Pinpoint the cell where the given text exists, returning its [X, Y] midpoint coordinate. 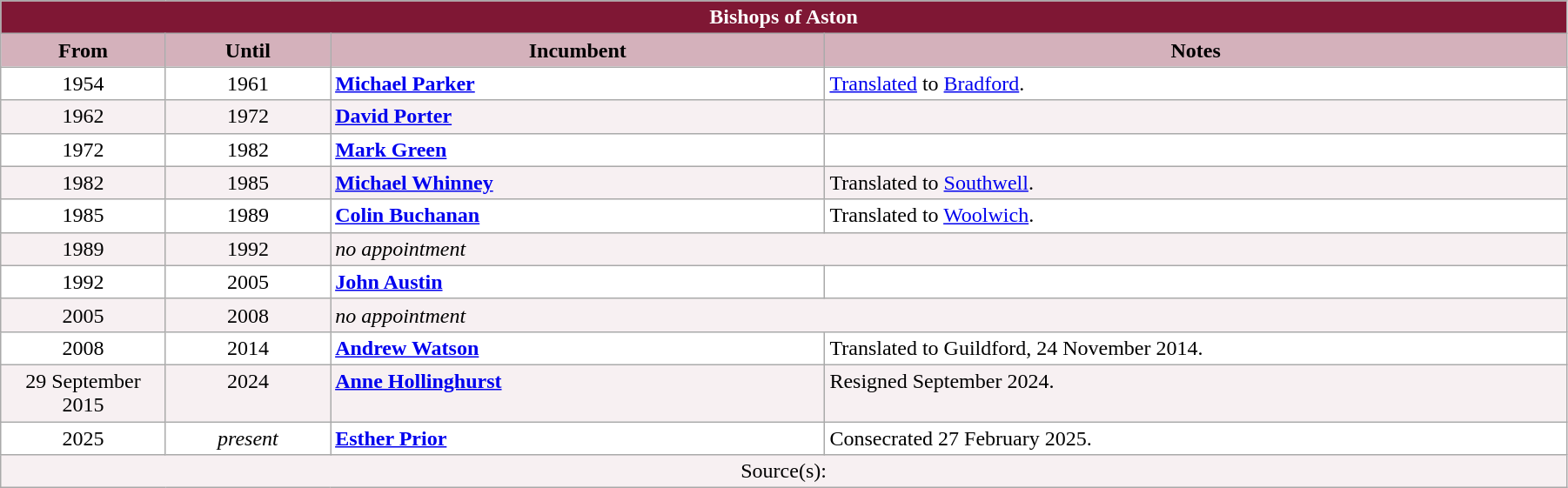
Mark Green [578, 150]
Michael Parker [578, 84]
2024 [247, 393]
Consecrated 27 February 2025. [1196, 438]
Notes [1196, 50]
1954 [84, 84]
Resigned September 2024. [1196, 393]
present [247, 438]
Bishops of Aston [784, 17]
Anne Hollinghurst [578, 393]
Colin Buchanan [578, 216]
Translated to Southwell. [1196, 183]
2014 [247, 348]
Incumbent [578, 50]
Esther Prior [578, 438]
Translated to Woolwich. [1196, 216]
2025 [84, 438]
Andrew Watson [578, 348]
Until [247, 50]
1961 [247, 84]
David Porter [578, 117]
Source(s): [784, 471]
From [84, 50]
1962 [84, 117]
John Austin [578, 282]
29 September 2015 [84, 393]
Translated to Guildford, 24 November 2014. [1196, 348]
Michael Whinney [578, 183]
Translated to Bradford. [1196, 84]
